Return the (X, Y) coordinate for the center point of the cell that contains the specified text.  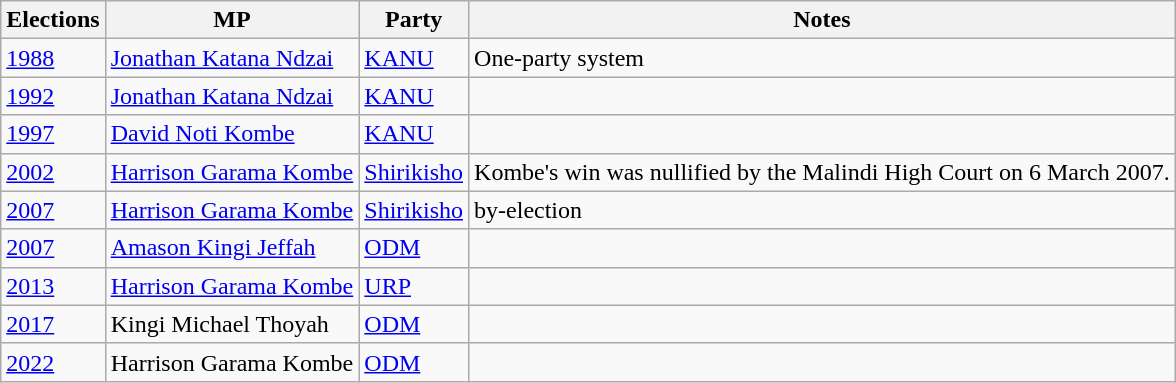
Elections (53, 20)
by-election (822, 210)
1997 (53, 134)
David Noti Kombe (232, 134)
1992 (53, 96)
2013 (53, 286)
2017 (53, 324)
One-party system (822, 58)
Party (414, 20)
Notes (822, 20)
Kombe's win was nullified by the Malindi High Court on 6 March 2007. (822, 172)
URP (414, 286)
Amason Kingi Jeffah (232, 248)
2002 (53, 172)
MP (232, 20)
1988 (53, 58)
Kingi Michael Thoyah (232, 324)
2022 (53, 362)
